Search for the cell housing the specified text and yield its (X, Y) center coordinate. 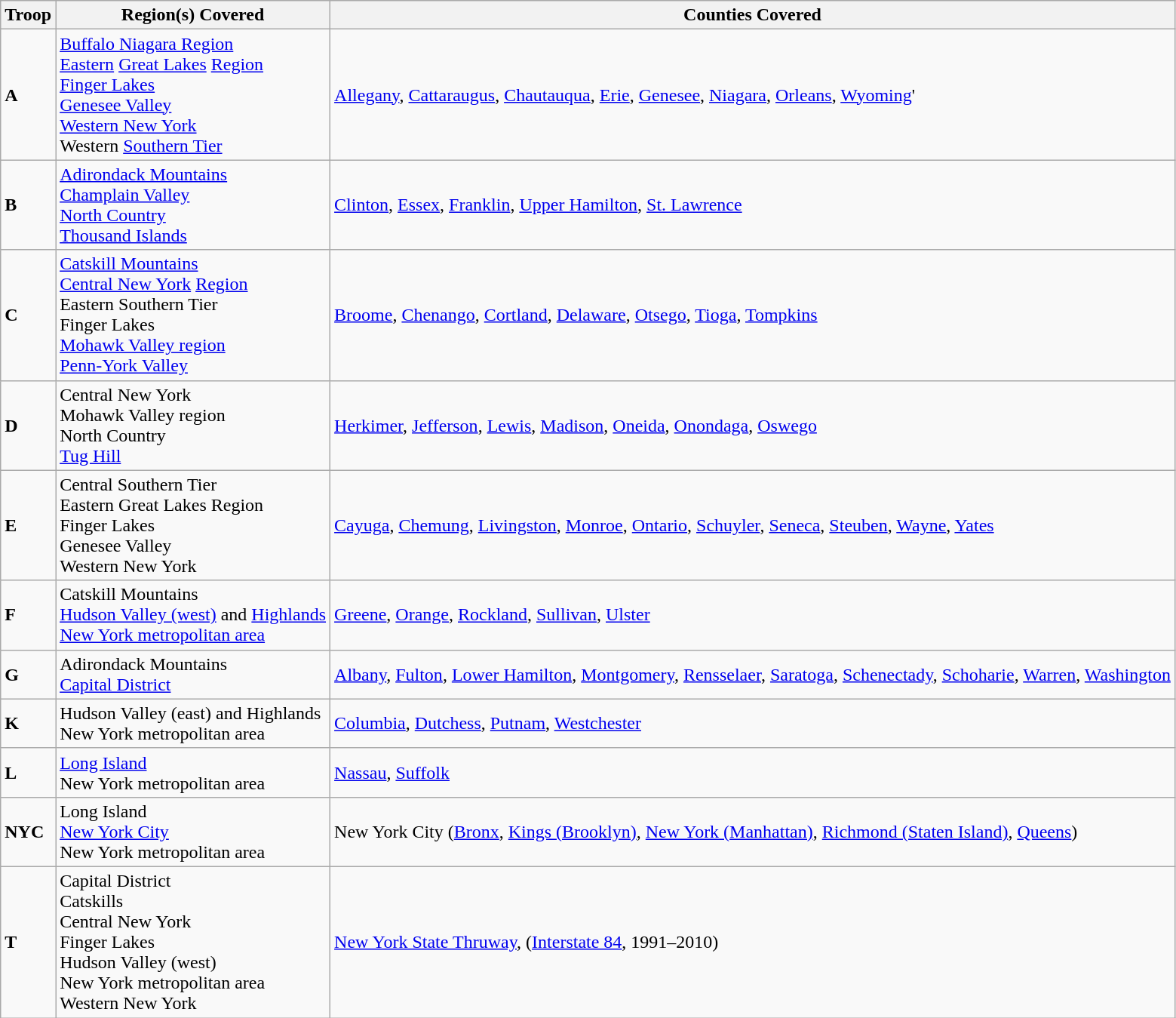
K (29, 723)
Albany, Fulton, Lower Hamilton, Montgomery, Rensselaer, Saratoga, Schenectady, Schoharie, Warren, Washington (753, 675)
Hudson Valley (east) and HighlandsNew York metropolitan area (193, 723)
Long IslandNew York CityNew York metropolitan area (193, 832)
Buffalo Niagara RegionEastern Great Lakes RegionFinger LakesGenesee ValleyWestern New YorkWestern Southern Tier (193, 95)
Allegany, Cattaraugus, Chautauqua, Erie, Genesee, Niagara, Orleans, Wyoming' (753, 95)
E (29, 525)
Herkimer, Jefferson, Lewis, Madison, Oneida, Onondaga, Oswego (753, 426)
L (29, 773)
Counties Covered (753, 15)
Central New YorkMohawk Valley regionNorth CountryTug Hill (193, 426)
Catskill MountainsHudson Valley (west) and HighlandsNew York metropolitan area (193, 615)
C (29, 315)
Clinton, Essex, Franklin, Upper Hamilton, St. Lawrence (753, 205)
D (29, 426)
New York City (Bronx, Kings (Brooklyn), New York (Manhattan), Richmond (Staten Island), Queens) (753, 832)
Region(s) Covered (193, 15)
Columbia, Dutchess, Putnam, Westchester (753, 723)
Adirondack MountainsCapital District (193, 675)
Nassau, Suffolk (753, 773)
Troop (29, 15)
Adirondack MountainsChamplain ValleyNorth CountryThousand Islands (193, 205)
Central Southern TierEastern Great Lakes RegionFinger LakesGenesee ValleyWestern New York (193, 525)
Broome, Chenango, Cortland, Delaware, Otsego, Tioga, Tompkins (753, 315)
G (29, 675)
A (29, 95)
NYC (29, 832)
T (29, 942)
Greene, Orange, Rockland, Sullivan, Ulster (753, 615)
Capital DistrictCatskillsCentral New YorkFinger LakesHudson Valley (west)New York metropolitan areaWestern New York (193, 942)
B (29, 205)
Long IslandNew York metropolitan area (193, 773)
New York State Thruway, (Interstate 84, 1991–2010) (753, 942)
F (29, 615)
Catskill MountainsCentral New York RegionEastern Southern TierFinger LakesMohawk Valley regionPenn-York Valley (193, 315)
Cayuga, Chemung, Livingston, Monroe, Ontario, Schuyler, Seneca, Steuben, Wayne, Yates (753, 525)
